Return the [x, y] coordinate for the center point of the cell that contains the specified text.  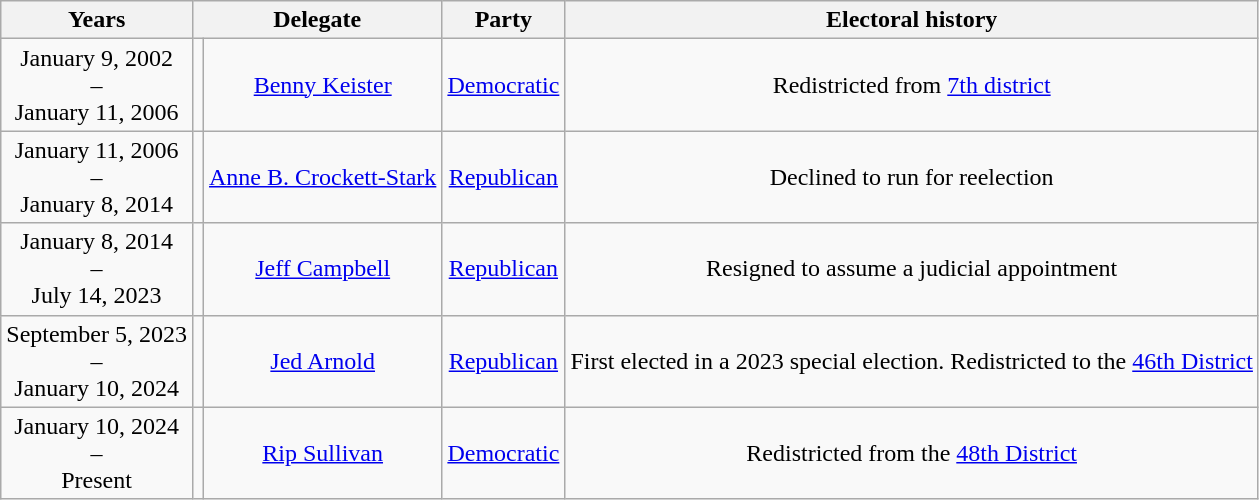
September 5, 2023–January 10, 2024 [97, 361]
Rip Sullivan [323, 453]
Years [97, 20]
January 9, 2002–January 11, 2006 [97, 85]
Jeff Campbell [323, 269]
Benny Keister [323, 85]
Anne B. Crockett-Stark [323, 177]
Redistricted from the 48th District [912, 453]
January 11, 2006–January 8, 2014 [97, 177]
Redistricted from 7th district [912, 85]
Party [504, 20]
Jed Arnold [323, 361]
First elected in a 2023 special election. Redistricted to the 46th District [912, 361]
January 10, 2024–Present [97, 453]
Electoral history [912, 20]
Resigned to assume a judicial appointment [912, 269]
Delegate [316, 20]
Declined to run for reelection [912, 177]
January 8, 2014–July 14, 2023 [97, 269]
